Pinpoint the cell where the given text exists, returning its [x, y] midpoint coordinate. 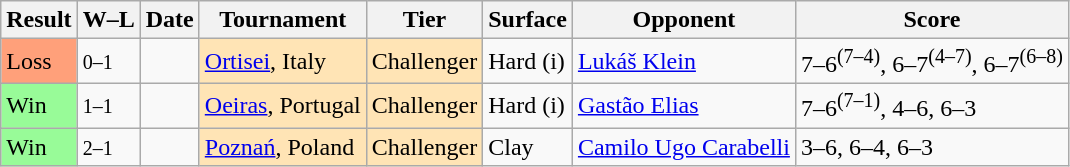
Opponent [684, 20]
Gastão Elias [684, 106]
Camilo Ugo Carabelli [684, 147]
Result [39, 20]
3–6, 6–4, 6–3 [932, 147]
Tier [424, 20]
Date [170, 20]
Clay [528, 147]
Oeiras, Portugal [282, 106]
0–1 [108, 62]
Poznań, Poland [282, 147]
2–1 [108, 147]
Tournament [282, 20]
Lukáš Klein [684, 62]
Loss [39, 62]
W–L [108, 20]
Score [932, 20]
7–6(7–4), 6–7(4–7), 6–7(6–8) [932, 62]
Ortisei, Italy [282, 62]
7–6(7–1), 4–6, 6–3 [932, 106]
Surface [528, 20]
1–1 [108, 106]
